From the cell containing the given text, extract its center point as [X, Y] coordinate. 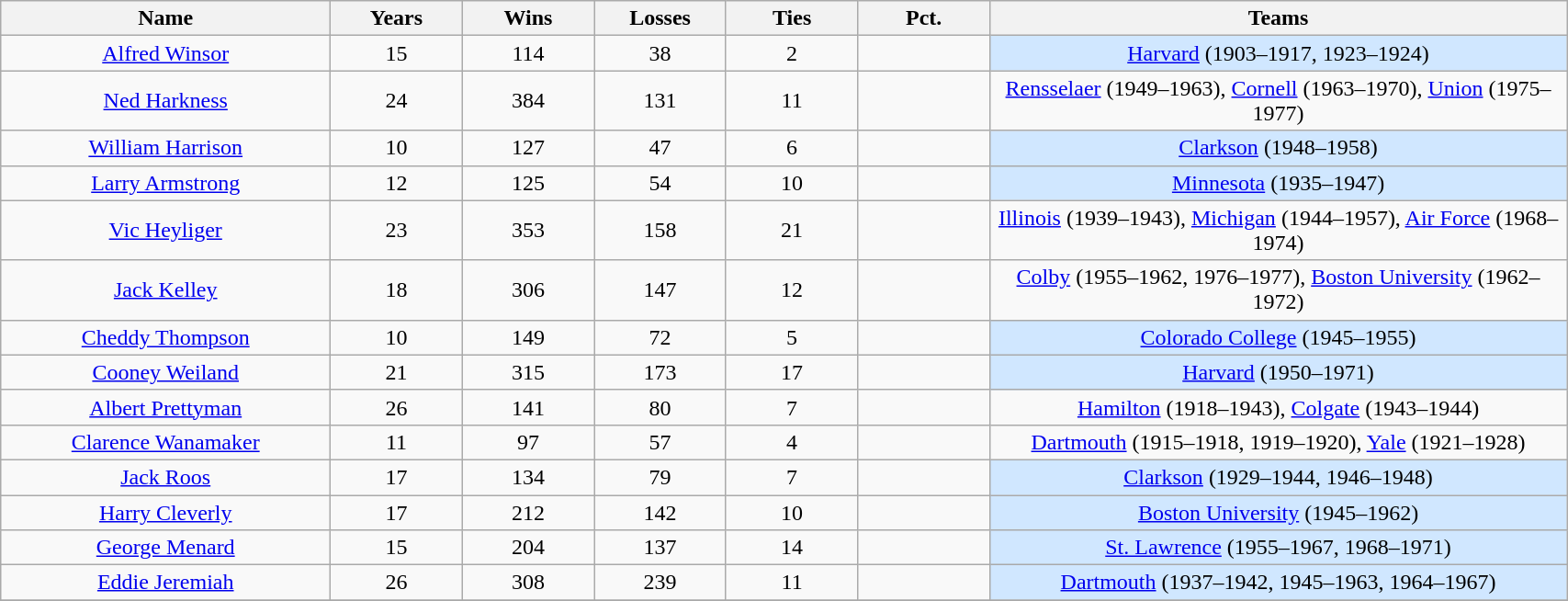
Colorado College (1945–1955) [1278, 337]
Illinois (1939–1943), Michigan (1944–1957), Air Force (1968–1974) [1278, 230]
Pct. [924, 18]
137 [660, 548]
William Harrison [165, 148]
2 [792, 53]
57 [660, 442]
Wins [528, 18]
23 [397, 230]
Clarence Wanamaker [165, 442]
142 [660, 512]
Cooney Weiland [165, 372]
Harry Cleverly [165, 512]
Colby (1955–1962, 1976–1977), Boston University (1962–1972) [1278, 290]
St. Lawrence (1955–1967, 1968–1971) [1278, 548]
204 [528, 548]
4 [792, 442]
Hamilton (1918–1943), Colgate (1943–1944) [1278, 407]
Harvard (1903–1917, 1923–1924) [1278, 53]
Rensselaer (1949–1963), Cornell (1963–1970), Union (1975–1977) [1278, 101]
14 [792, 548]
Vic Heyliger [165, 230]
Ned Harkness [165, 101]
47 [660, 148]
80 [660, 407]
125 [528, 183]
Alfred Winsor [165, 53]
Cheddy Thompson [165, 337]
Minnesota (1935–1947) [1278, 183]
353 [528, 230]
Losses [660, 18]
315 [528, 372]
Larry Armstrong [165, 183]
George Menard [165, 548]
Ties [792, 18]
384 [528, 101]
Teams [1278, 18]
147 [660, 290]
Years [397, 18]
79 [660, 477]
Jack Roos [165, 477]
6 [792, 148]
5 [792, 337]
239 [660, 583]
308 [528, 583]
149 [528, 337]
Harvard (1950–1971) [1278, 372]
114 [528, 53]
Albert Prettyman [165, 407]
Jack Kelley [165, 290]
Boston University (1945–1962) [1278, 512]
Dartmouth (1915–1918, 1919–1920), Yale (1921–1928) [1278, 442]
306 [528, 290]
Clarkson (1948–1958) [1278, 148]
38 [660, 53]
Eddie Jeremiah [165, 583]
18 [397, 290]
97 [528, 442]
54 [660, 183]
173 [660, 372]
212 [528, 512]
131 [660, 101]
Clarkson (1929–1944, 1946–1948) [1278, 477]
127 [528, 148]
158 [660, 230]
72 [660, 337]
134 [528, 477]
Dartmouth (1937–1942, 1945–1963, 1964–1967) [1278, 583]
Name [165, 18]
24 [397, 101]
141 [528, 407]
